Scan for the cell matching the given text and deliver its [x, y] coordinate at center. 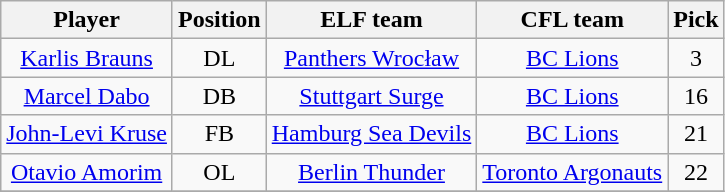
Hamburg Sea Devils [372, 134]
Pick [696, 20]
Otavio Amorim [87, 172]
John-Levi Kruse [87, 134]
OL [219, 172]
16 [696, 96]
Position [219, 20]
Panthers Wrocław [372, 58]
Toronto Argonauts [572, 172]
FB [219, 134]
21 [696, 134]
DL [219, 58]
ELF team [372, 20]
3 [696, 58]
CFL team [572, 20]
Stuttgart Surge [372, 96]
Marcel Dabo [87, 96]
Karlis Brauns [87, 58]
22 [696, 172]
Berlin Thunder [372, 172]
Player [87, 20]
DB [219, 96]
